Provide the (x, y) coordinate of the cell's center where the given text is located.  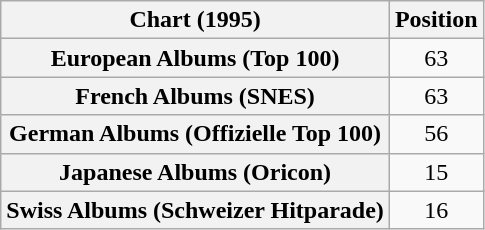
Chart (1995) (196, 20)
German Albums (Offizielle Top 100) (196, 134)
Position (436, 20)
European Albums (Top 100) (196, 58)
15 (436, 172)
French Albums (SNES) (196, 96)
Japanese Albums (Oricon) (196, 172)
Swiss Albums (Schweizer Hitparade) (196, 210)
56 (436, 134)
16 (436, 210)
